Return the (x, y) coordinate for the center point of the cell that contains the specified text.  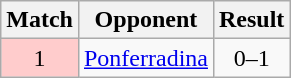
Opponent (146, 20)
1 (40, 58)
Result (251, 20)
0–1 (251, 58)
Match (40, 20)
Ponferradina (146, 58)
